From the cell containing the given text, extract its center point as [X, Y] coordinate. 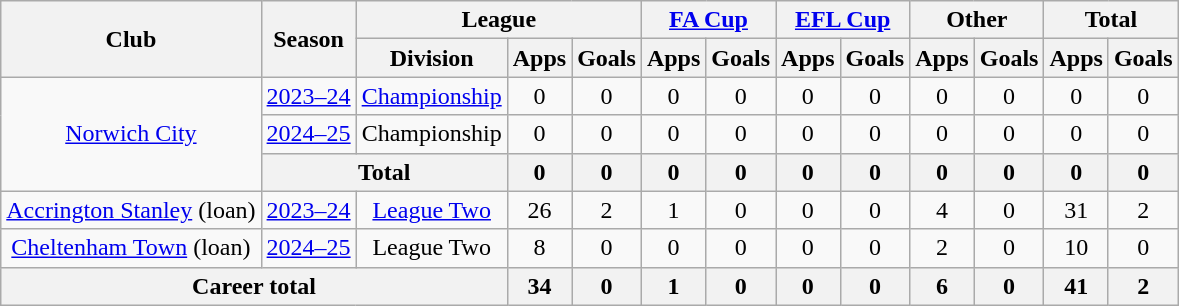
Norwich City [131, 134]
Season [308, 39]
Other [977, 20]
FA Cup [708, 20]
EFL Cup [843, 20]
6 [942, 286]
Accrington Stanley (loan) [131, 210]
Career total [254, 286]
31 [1076, 210]
League [498, 20]
Division [432, 58]
Cheltenham Town (loan) [131, 248]
10 [1076, 248]
Club [131, 39]
41 [1076, 286]
4 [942, 210]
34 [539, 286]
26 [539, 210]
8 [539, 248]
